Search for the cell housing the specified text and yield its [x, y] center coordinate. 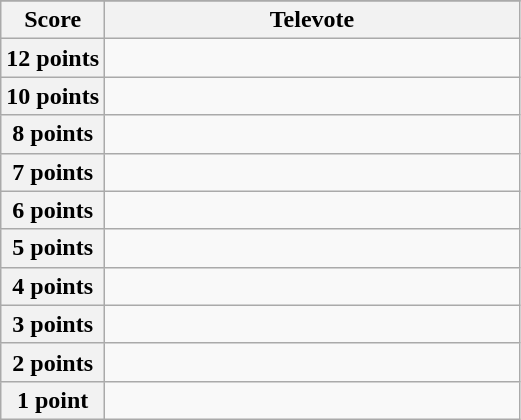
8 points [53, 134]
3 points [53, 324]
2 points [53, 362]
12 points [53, 58]
7 points [53, 172]
Score [53, 20]
5 points [53, 248]
1 point [53, 400]
6 points [53, 210]
10 points [53, 96]
4 points [53, 286]
Televote [312, 20]
